Pinpoint the cell where the given text exists, returning its [x, y] midpoint coordinate. 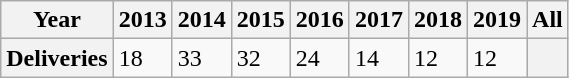
24 [320, 58]
18 [142, 58]
2016 [320, 20]
2019 [496, 20]
2017 [378, 20]
2013 [142, 20]
32 [260, 58]
2018 [438, 20]
2014 [202, 20]
2015 [260, 20]
14 [378, 58]
Year [57, 20]
Deliveries [57, 58]
All [548, 20]
33 [202, 58]
